Determine the (X, Y) coordinate at the center of the cell enclosing the given text.  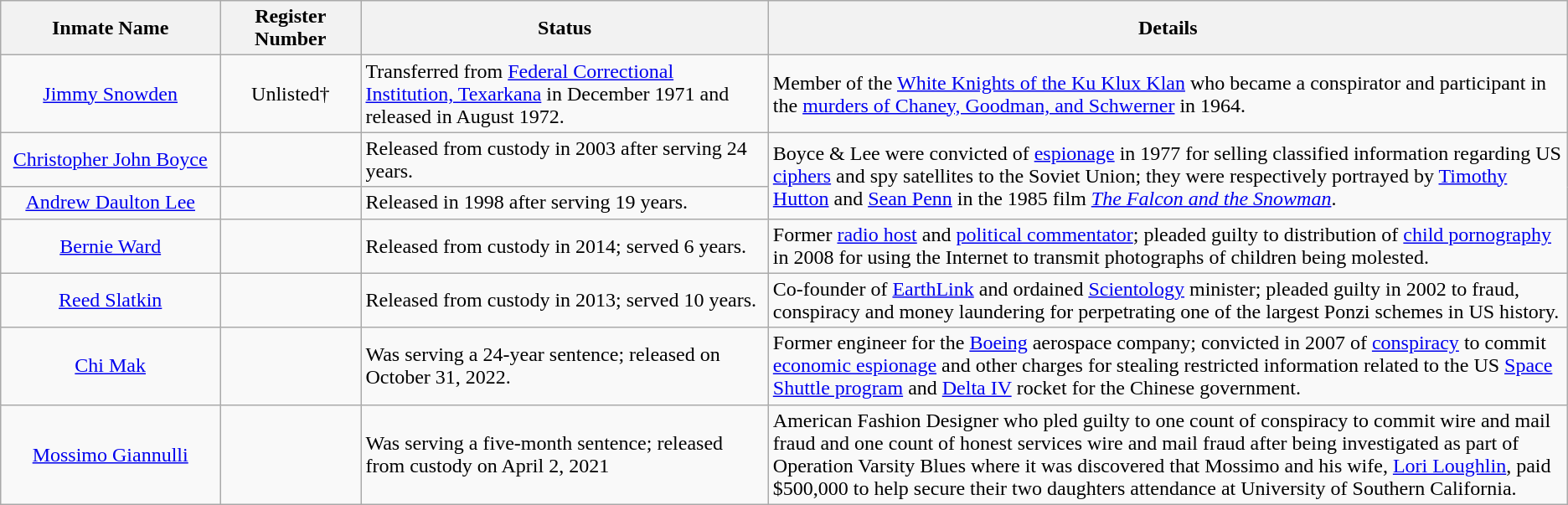
Released from custody in 2014; served 6 years. (565, 246)
Unlisted† (291, 94)
Register Number (291, 28)
Was serving a five-month sentence; released from custody on April 2, 2021 (565, 454)
Was serving a 24-year sentence; released on October 31, 2022. (565, 366)
Status (565, 28)
Jimmy Snowden (111, 94)
Reed Slatkin (111, 300)
Released in 1998 after serving 19 years. (565, 203)
Mossimo Giannulli (111, 454)
Bernie Ward (111, 246)
Released from custody in 2013; served 10 years. (565, 300)
Inmate Name (111, 28)
Andrew Daulton Lee (111, 203)
Christopher John Boyce (111, 159)
Chi Mak (111, 366)
Member of the White Knights of the Ku Klux Klan who became a conspirator and participant in the murders of Chaney, Goodman, and Schwerner in 1964. (1168, 94)
Details (1168, 28)
Transferred from Federal Correctional Institution, Texarkana in December 1971 and released in August 1972. (565, 94)
Released from custody in 2003 after serving 24 years. (565, 159)
